Return (X, Y) of the center of cell containing provided text 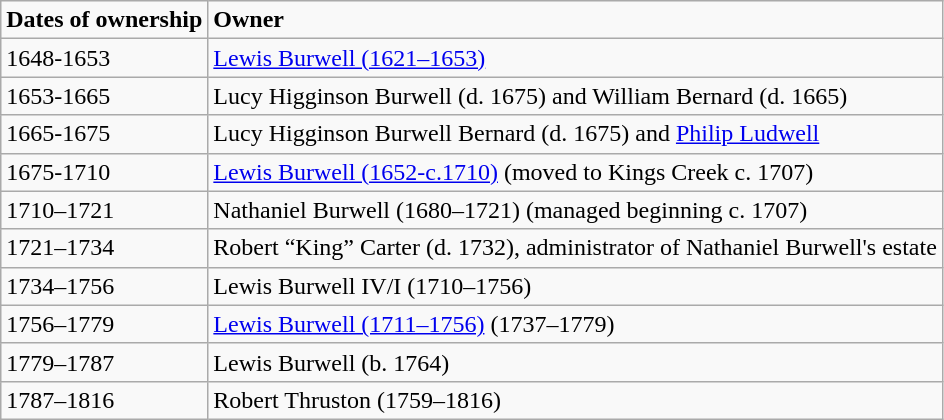
Lucy Higginson Burwell (d. 1675) and William Bernard (d. 1665) (576, 96)
Dates of ownership (104, 20)
1721–1734 (104, 248)
1787–1816 (104, 400)
Lucy Higginson Burwell Bernard (d. 1675) and Philip Ludwell (576, 134)
Lewis Burwell (1621–1653) (576, 58)
1710–1721 (104, 210)
Owner (576, 20)
Lewis Burwell (1652-c.1710) (moved to Kings Creek c. 1707) (576, 172)
Lewis Burwell (1711–1756) (1737–1779) (576, 324)
1756–1779 (104, 324)
Lewis Burwell IV/I (1710–1756) (576, 286)
Robert Thruston (1759–1816) (576, 400)
Lewis Burwell (b. 1764) (576, 362)
Robert “King” Carter (d. 1732), administrator of Nathaniel Burwell's estate (576, 248)
1734–1756 (104, 286)
1779–1787 (104, 362)
1648-1653 (104, 58)
1665-1675 (104, 134)
1675-1710 (104, 172)
Nathaniel Burwell (1680–1721) (managed beginning c. 1707) (576, 210)
1653-1665 (104, 96)
